Extract the (x, y) coordinate from the center of the cell holding the provided text.  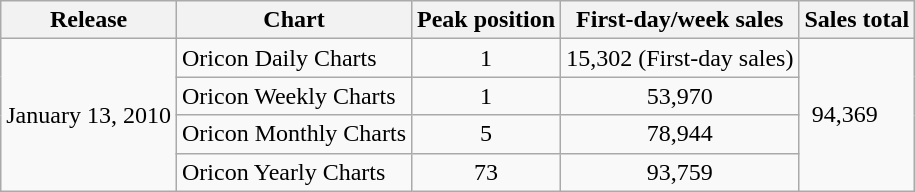
Release (89, 20)
93,759 (680, 172)
15,302 (First-day sales) (680, 58)
First-day/week sales (680, 20)
53,970 (680, 96)
Sales total (857, 20)
73 (486, 172)
Oricon Monthly Charts (294, 134)
78,944 (680, 134)
Chart (294, 20)
5 (486, 134)
January 13, 2010 (89, 115)
94,369 (857, 115)
Oricon Daily Charts (294, 58)
Oricon Yearly Charts (294, 172)
Peak position (486, 20)
Oricon Weekly Charts (294, 96)
